Return (x, y) of the center of cell containing provided text 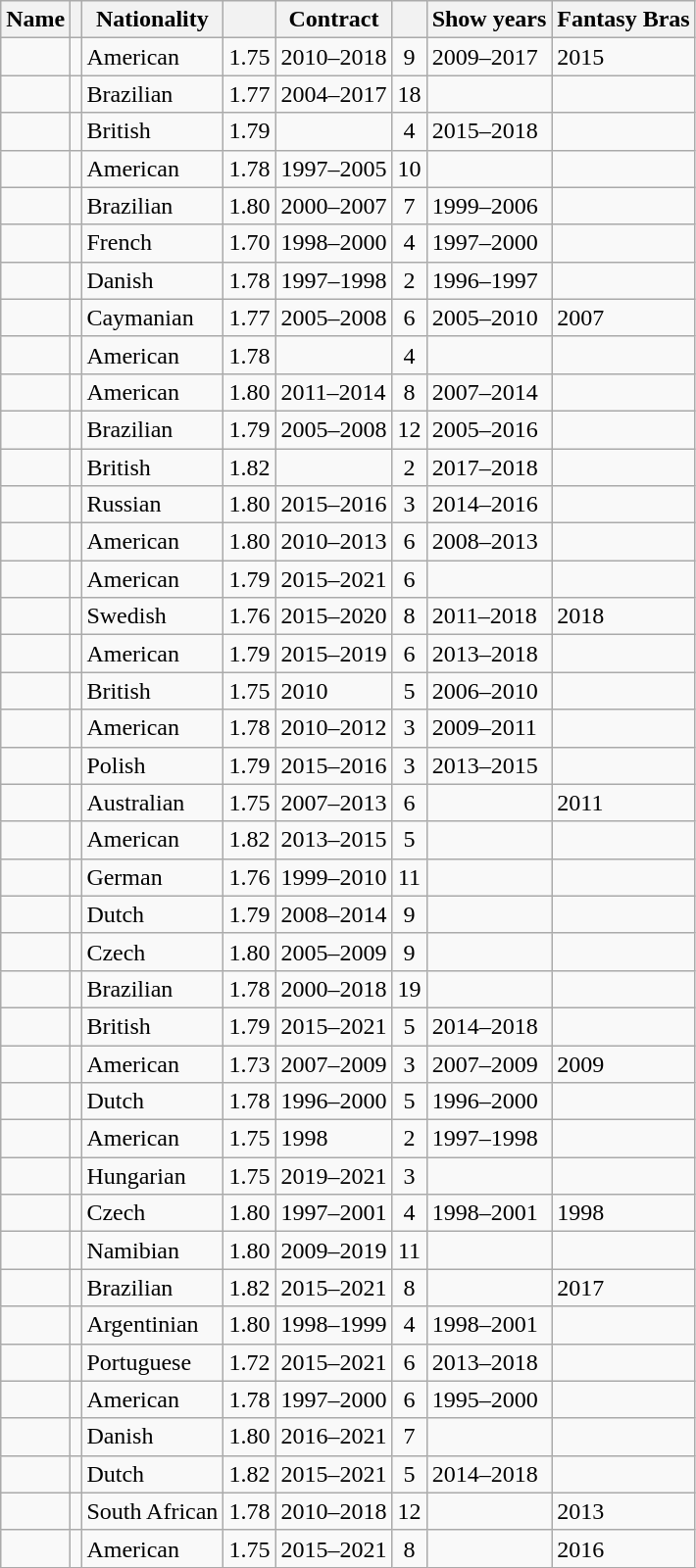
German (153, 877)
1997–2005 (333, 169)
2007–2013 (333, 803)
2015–2020 (333, 616)
2009–2017 (489, 57)
2016–2021 (333, 1437)
2007–2014 (489, 392)
2016 (623, 1548)
Argentinian (153, 1325)
1999–2010 (333, 877)
2015–2018 (489, 131)
2006–2010 (489, 691)
2009 (623, 1063)
Namibian (153, 1250)
1.73 (249, 1063)
2018 (623, 616)
Australian (153, 803)
2009–2019 (333, 1250)
2015 (623, 57)
2010 (333, 691)
Portuguese (153, 1362)
Hungarian (153, 1176)
2010–2012 (333, 728)
2007 (623, 318)
1998–1999 (333, 1325)
2011–2014 (333, 392)
Fantasy Bras (623, 20)
Contract (333, 20)
2010–2013 (333, 542)
1997–2001 (333, 1213)
2011–2018 (489, 616)
Name (35, 20)
2014–2016 (489, 505)
Caymanian (153, 318)
Polish (153, 765)
10 (410, 169)
1998–2000 (333, 243)
2009–2011 (489, 728)
2017–2018 (489, 467)
2019–2021 (333, 1176)
2004–2017 (333, 94)
2000–2018 (333, 989)
Russian (153, 505)
1999–2006 (489, 206)
2000–2007 (333, 206)
Swedish (153, 616)
South African (153, 1511)
2005–2010 (489, 318)
19 (410, 989)
2005–2016 (489, 429)
2013 (623, 1511)
18 (410, 94)
French (153, 243)
2017 (623, 1288)
2005–2009 (333, 952)
1996–1997 (489, 280)
1.70 (249, 243)
1995–2000 (489, 1399)
1.72 (249, 1362)
2011 (623, 803)
2008–2014 (333, 914)
Show years (489, 20)
2008–2013 (489, 542)
2015–2019 (333, 654)
Nationality (153, 20)
